Determine the (X, Y) coordinate at the center of the cell enclosing the given text.  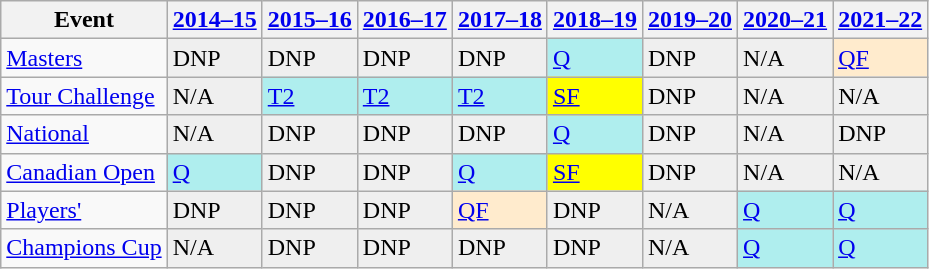
2015–16 (310, 20)
2018–19 (594, 20)
2016–17 (404, 20)
2021–22 (880, 20)
2014–15 (214, 20)
Champions Cup (84, 248)
Event (84, 20)
Tour Challenge (84, 96)
2020–21 (786, 20)
2019–20 (690, 20)
Canadian Open (84, 172)
National (84, 134)
Masters (84, 58)
Players' (84, 210)
2017–18 (500, 20)
